For the text-containing cell, return its midpoint in [x, y] coordinate format. 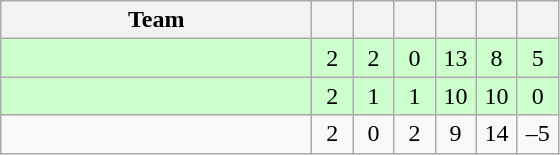
9 [456, 134]
14 [496, 134]
–5 [538, 134]
5 [538, 58]
13 [456, 58]
Team [156, 20]
8 [496, 58]
